For the text-containing cell, return its midpoint in [X, Y] coordinate format. 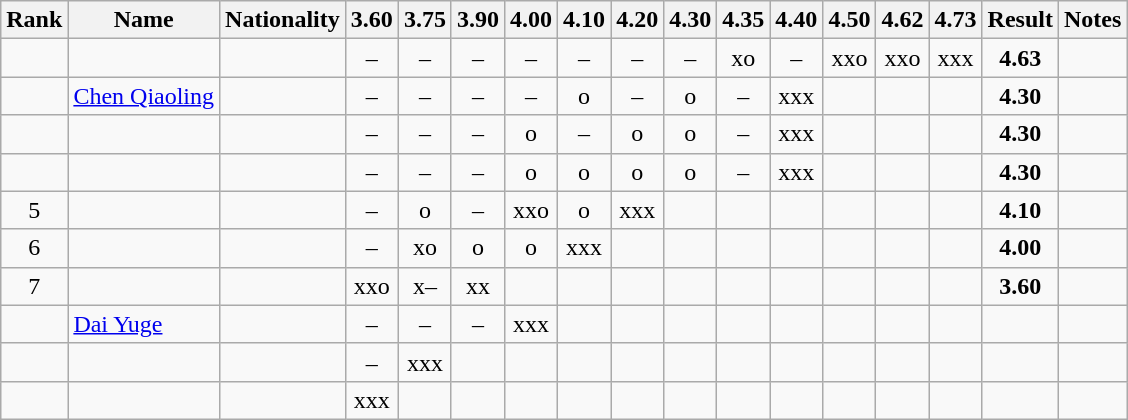
Nationality [283, 20]
6 [34, 248]
5 [34, 210]
Notes [1092, 20]
4.40 [796, 20]
xx [478, 286]
Result [1020, 20]
4.50 [850, 20]
3.75 [424, 20]
x– [424, 286]
Dai Yuge [144, 324]
Name [144, 20]
4.63 [1020, 58]
Rank [34, 20]
7 [34, 286]
4.35 [744, 20]
4.62 [902, 20]
4.73 [956, 20]
4.20 [638, 20]
3.90 [478, 20]
Chen Qiaoling [144, 96]
